Pinpoint the cell where the given text exists, returning its (x, y) midpoint coordinate. 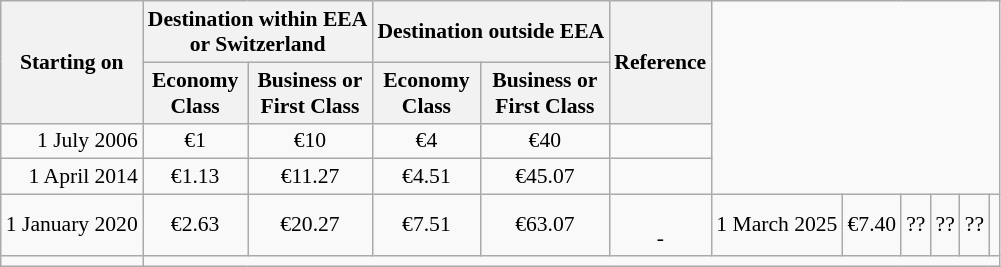
€1.13 (196, 177)
€11.27 (310, 177)
€10 (310, 141)
Starting on (72, 62)
Destination outside EEA (490, 32)
€20.27 (310, 226)
Destination within EEA or Switzerland (258, 32)
€4.51 (426, 177)
Reference (660, 62)
1 April 2014 (72, 177)
- (660, 226)
€7.40 (872, 226)
1 July 2006 (72, 141)
€40 (544, 141)
1 January 2020 (72, 226)
€1 (196, 141)
€4 (426, 141)
€63.07 (544, 226)
1 March 2025 (776, 226)
€2.63 (196, 226)
€7.51 (426, 226)
€45.07 (544, 177)
